Scan for the cell matching the given text and deliver its [X, Y] coordinate at center. 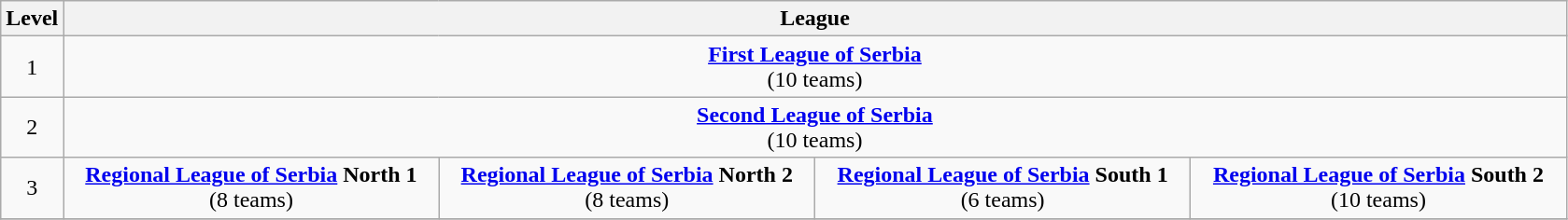
League [814, 19]
1 [32, 67]
3 [32, 188]
Second League of Serbia(10 teams) [814, 127]
Regional League of Serbia South 2(10 teams) [1378, 188]
2 [32, 127]
Regional League of Serbia North 1(8 teams) [251, 188]
Regional League of Serbia South 1(6 teams) [1002, 188]
First League of Serbia(10 teams) [814, 67]
Regional League of Serbia North 2(8 teams) [627, 188]
Level [32, 19]
